Return the (X, Y) coordinate for the center point of the cell that contains the specified text.  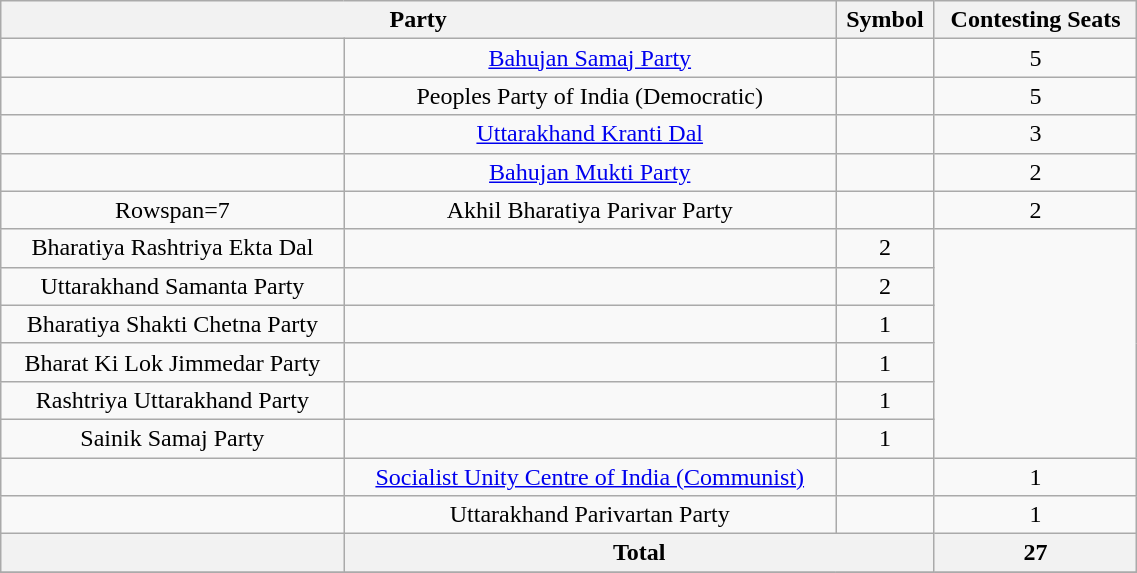
Akhil Bharatiya Parivar Party (590, 210)
Uttarakhand Samanta Party (172, 286)
Uttarakhand Parivartan Party (590, 515)
Uttarakhand Kranti Dal (590, 134)
Party (418, 20)
Rowspan=7 (172, 210)
27 (1035, 553)
Bahujan Mukti Party (590, 172)
Symbol (886, 20)
3 (1035, 134)
Rashtriya Uttarakhand Party (172, 400)
Socialist Unity Centre of India (Communist) (590, 477)
Total (639, 553)
Bharat Ki Lok Jimmedar Party (172, 362)
Bahujan Samaj Party (590, 58)
Sainik Samaj Party (172, 438)
Contesting Seats (1035, 20)
Bharatiya Shakti Chetna Party (172, 324)
Peoples Party of India (Democratic) (590, 96)
Bharatiya Rashtriya Ekta Dal (172, 248)
